Determine the [x, y] coordinate at the center of the cell enclosing the given text.  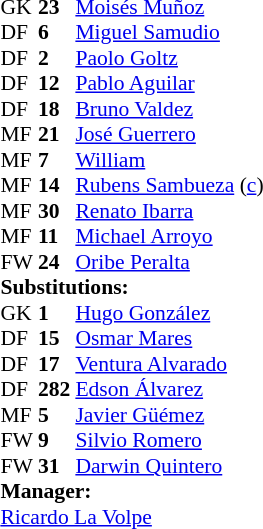
Substitutions: [132, 287]
Darwin Quintero [169, 466]
Pablo Aguilar [169, 83]
21 [57, 135]
Rubens Sambueza (c) [169, 185]
15 [57, 339]
11 [57, 237]
Manager: [132, 491]
GK [19, 313]
14 [57, 185]
José Guerrero [169, 135]
17 [57, 364]
2 [57, 58]
Oribe Peralta [169, 262]
Javier Güémez [169, 415]
Miguel Samudio [169, 33]
24 [57, 262]
Hugo González [169, 313]
Osmar Mares [169, 339]
7 [57, 160]
Renato Ibarra [169, 211]
William [169, 160]
12 [57, 83]
Silvio Romero [169, 441]
5 [57, 415]
9 [57, 441]
Paolo Goltz [169, 58]
6 [57, 33]
31 [57, 466]
Michael Arroyo [169, 237]
282 [57, 389]
Bruno Valdez [169, 109]
30 [57, 211]
Ventura Alvarado [169, 364]
Edson Álvarez [169, 389]
18 [57, 109]
1 [57, 313]
